Output the [X, Y] coordinate of the center of the cell containing the given text.  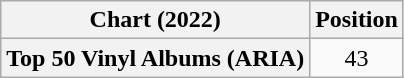
Chart (2022) [156, 20]
Position [357, 20]
Top 50 Vinyl Albums (ARIA) [156, 58]
43 [357, 58]
